Pinpoint the cell where the given text exists, returning its [x, y] midpoint coordinate. 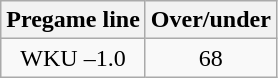
Over/under [210, 20]
68 [210, 58]
WKU –1.0 [74, 58]
Pregame line [74, 20]
